Scan for the cell matching the given text and deliver its [x, y] coordinate at center. 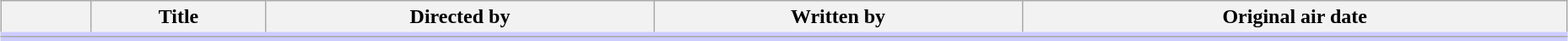
Directed by [460, 19]
Title [179, 19]
Original air date [1295, 19]
Written by [838, 19]
